Return (x, y) of the center of cell containing provided text 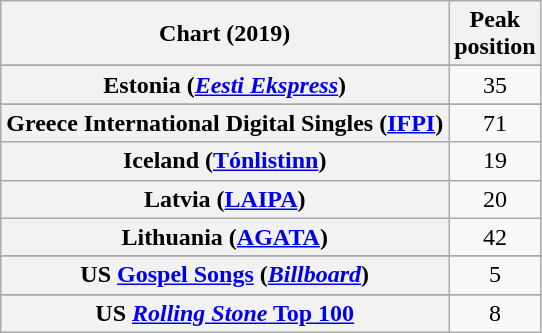
35 (495, 85)
Lithuania (AGATA) (225, 237)
42 (495, 237)
5 (495, 275)
Iceland (Tónlistinn) (225, 161)
Latvia (LAIPA) (225, 199)
8 (495, 313)
20 (495, 199)
Greece International Digital Singles (IFPI) (225, 123)
Chart (2019) (225, 34)
19 (495, 161)
US Rolling Stone Top 100 (225, 313)
71 (495, 123)
US Gospel Songs (Billboard) (225, 275)
Peakposition (495, 34)
Estonia (Eesti Ekspress) (225, 85)
